Find where the given text appears and provide that cell's center as [x, y] coordinate. 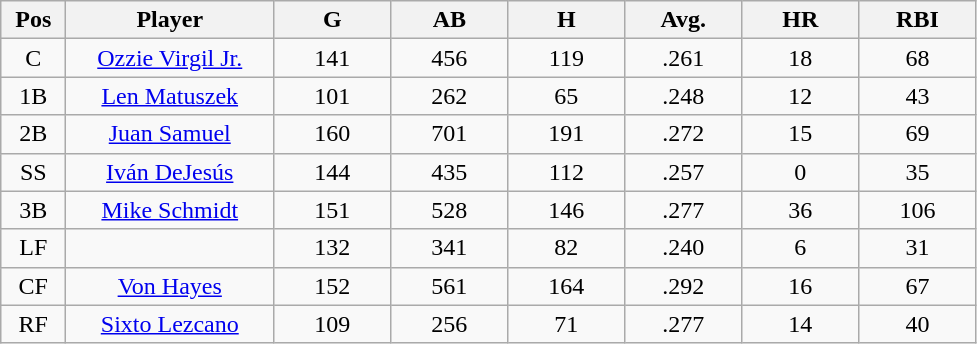
15 [800, 134]
31 [918, 248]
H [566, 20]
RF [34, 324]
6 [800, 248]
43 [918, 96]
71 [566, 324]
40 [918, 324]
Pos [34, 20]
109 [332, 324]
151 [332, 210]
G [332, 20]
14 [800, 324]
.292 [684, 286]
3B [34, 210]
16 [800, 286]
528 [450, 210]
36 [800, 210]
1B [34, 96]
69 [918, 134]
435 [450, 172]
101 [332, 96]
Player [170, 20]
Iván DeJesús [170, 172]
132 [332, 248]
141 [332, 58]
0 [800, 172]
.261 [684, 58]
112 [566, 172]
152 [332, 286]
341 [450, 248]
Mike Schmidt [170, 210]
561 [450, 286]
.240 [684, 248]
Len Matuszek [170, 96]
160 [332, 134]
191 [566, 134]
68 [918, 58]
144 [332, 172]
.248 [684, 96]
.272 [684, 134]
SS [34, 172]
Von Hayes [170, 286]
.257 [684, 172]
82 [566, 248]
256 [450, 324]
HR [800, 20]
AB [450, 20]
35 [918, 172]
2B [34, 134]
262 [450, 96]
146 [566, 210]
Juan Samuel [170, 134]
106 [918, 210]
701 [450, 134]
164 [566, 286]
119 [566, 58]
Avg. [684, 20]
67 [918, 286]
RBI [918, 20]
C [34, 58]
Sixto Lezcano [170, 324]
18 [800, 58]
456 [450, 58]
Ozzie Virgil Jr. [170, 58]
CF [34, 286]
65 [566, 96]
12 [800, 96]
LF [34, 248]
